Extract the (x, y) coordinate from the center of the cell holding the provided text.  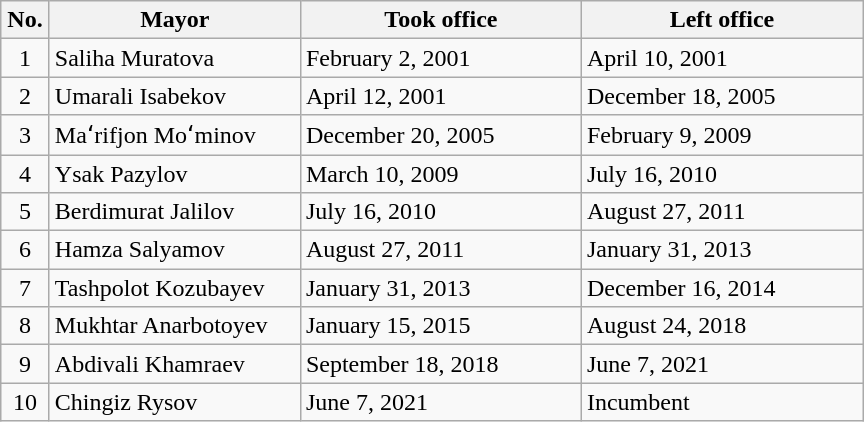
1 (26, 58)
February 9, 2009 (722, 135)
December 18, 2005 (722, 96)
September 18, 2018 (440, 364)
Took office (440, 20)
Abdivali Khamraev (174, 364)
6 (26, 250)
Hamza Salyamov (174, 250)
December 16, 2014 (722, 288)
5 (26, 212)
Umarali Isabekov (174, 96)
Berdimurat Jalilov (174, 212)
Incumbent (722, 402)
10 (26, 402)
3 (26, 135)
August 24, 2018 (722, 326)
Maʻrifjon Moʻminov (174, 135)
Saliha Muratova (174, 58)
7 (26, 288)
Ysak Pazylov (174, 173)
No. (26, 20)
4 (26, 173)
9 (26, 364)
Mukhtar Anarbotoyev (174, 326)
8 (26, 326)
Chingiz Rysov (174, 402)
February 2, 2001 (440, 58)
January 15, 2015 (440, 326)
Tashpolot Kozubayev (174, 288)
Mayor (174, 20)
December 20, 2005 (440, 135)
Left office (722, 20)
March 10, 2009 (440, 173)
April 10, 2001 (722, 58)
2 (26, 96)
April 12, 2001 (440, 96)
